Capture the cell that displays the provided text and extract its [x, y] central coordinate. 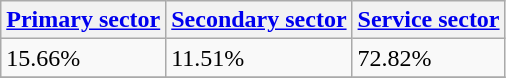
Service sector [428, 20]
Secondary sector [259, 20]
Primary sector [84, 20]
15.66% [84, 58]
72.82% [428, 58]
11.51% [259, 58]
